Detect which cell encompasses the target text, then output its (x, y) center coordinate. 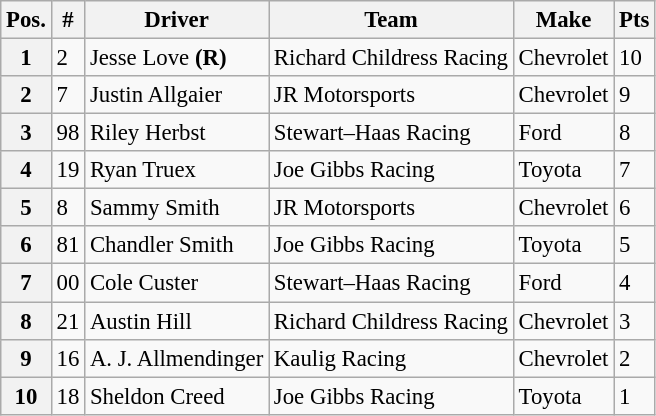
A. J. Allmendinger (177, 358)
# (68, 20)
Team (392, 20)
81 (68, 245)
Driver (177, 20)
98 (68, 133)
00 (68, 283)
18 (68, 396)
Cole Custer (177, 283)
19 (68, 170)
Sammy Smith (177, 208)
16 (68, 358)
Kaulig Racing (392, 358)
Pts (634, 20)
Make (563, 20)
Jesse Love (R) (177, 58)
Sheldon Creed (177, 396)
Riley Herbst (177, 133)
Pos. (26, 20)
Ryan Truex (177, 170)
Chandler Smith (177, 245)
21 (68, 321)
Austin Hill (177, 321)
Justin Allgaier (177, 95)
